Scan for the cell matching the given text and deliver its (X, Y) coordinate at center. 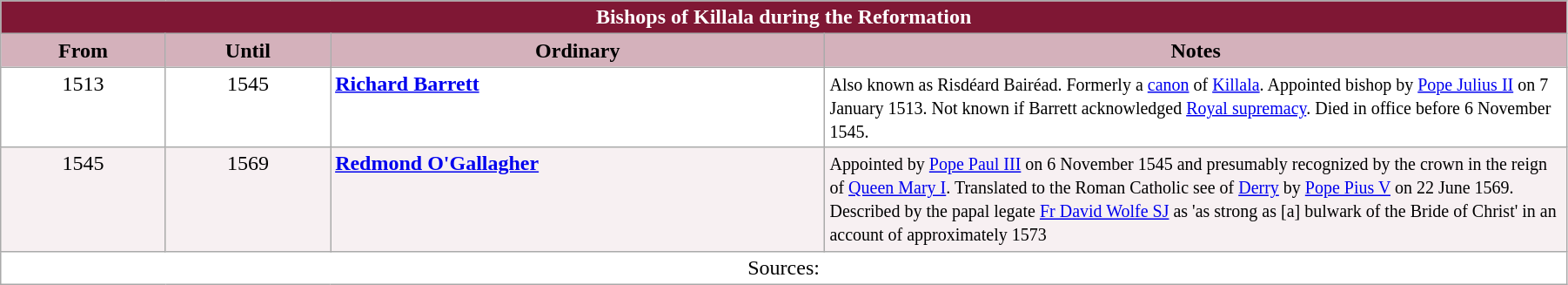
1513 (84, 107)
Sources: (784, 268)
Redmond O'Gallagher (578, 199)
From (84, 51)
Ordinary (578, 51)
Richard Barrett (578, 107)
Bishops of Killala during the Reformation (784, 17)
Notes (1196, 51)
Until (247, 51)
1569 (247, 199)
